Output the [x, y] coordinate of the center of the cell containing the given text.  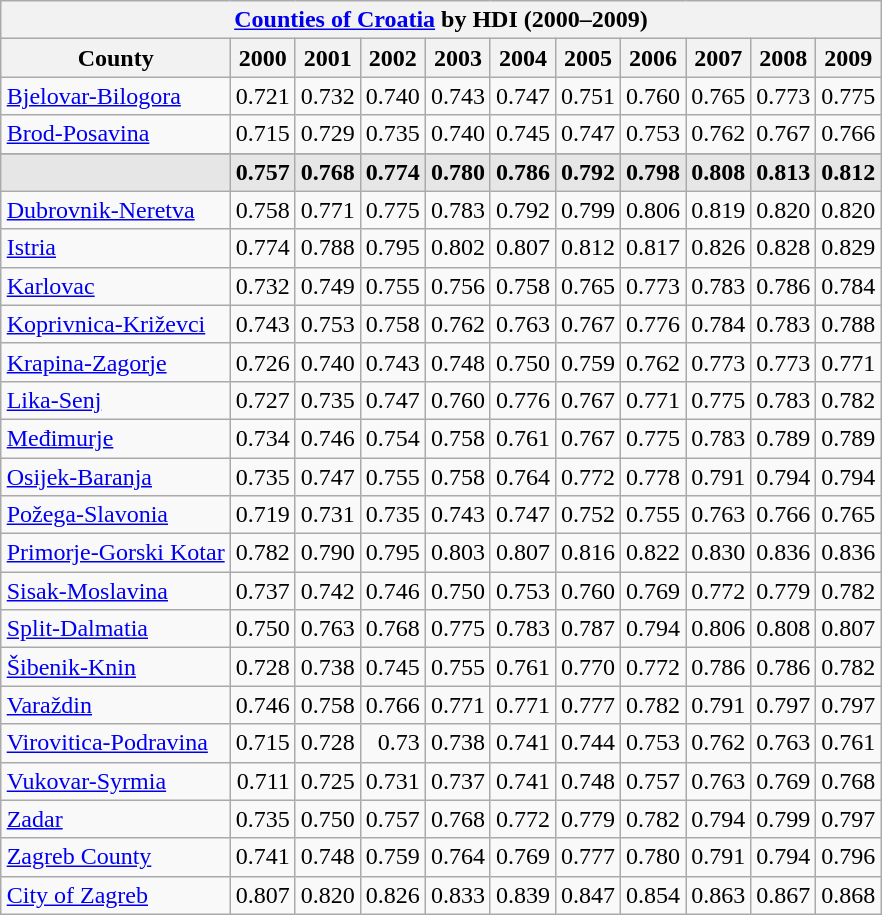
0.816 [588, 553]
0.756 [458, 286]
County [116, 58]
0.729 [328, 134]
Primorje-Gorski Kotar [116, 553]
Split-Dalmatia [116, 629]
2006 [654, 58]
Karlovac [116, 286]
0.802 [458, 248]
2009 [848, 58]
0.721 [262, 96]
0.752 [588, 515]
0.725 [328, 781]
Sisak-Moslavina [116, 591]
2008 [784, 58]
0.734 [262, 438]
0.829 [848, 248]
0.847 [588, 895]
0.803 [458, 553]
0.787 [588, 629]
2005 [588, 58]
0.798 [654, 172]
Osijek-Baranja [116, 477]
Koprivnica-Križevci [116, 324]
Požega-Slavonia [116, 515]
Zadar [116, 819]
0.754 [392, 438]
0.830 [718, 553]
Šibenik-Knin [116, 667]
2004 [522, 58]
2003 [458, 58]
2002 [392, 58]
0.854 [654, 895]
Counties of Croatia by HDI (2000–2009) [441, 20]
Brod-Posavina [116, 134]
Lika-Senj [116, 400]
0.711 [262, 781]
0.863 [718, 895]
Istria [116, 248]
Varaždin [116, 705]
0.749 [328, 286]
Krapina-Zagorje [116, 362]
0.727 [262, 400]
Zagreb County [116, 857]
Međimurje [116, 438]
0.819 [718, 210]
0.719 [262, 515]
0.796 [848, 857]
0.839 [522, 895]
0.833 [458, 895]
0.867 [784, 895]
0.790 [328, 553]
0.868 [848, 895]
2007 [718, 58]
0.828 [784, 248]
0.822 [654, 553]
0.778 [654, 477]
0.751 [588, 96]
0.73 [392, 743]
Dubrovnik-Neretva [116, 210]
Virovitica-Podravina [116, 743]
Bjelovar-Bilogora [116, 96]
0.817 [654, 248]
0.726 [262, 362]
0.744 [588, 743]
0.813 [784, 172]
0.770 [588, 667]
0.742 [328, 591]
City of Zagreb [116, 895]
Vukovar-Syrmia [116, 781]
2001 [328, 58]
2000 [262, 58]
